Locate the cell with the specified text and output its [X, Y] center coordinate. 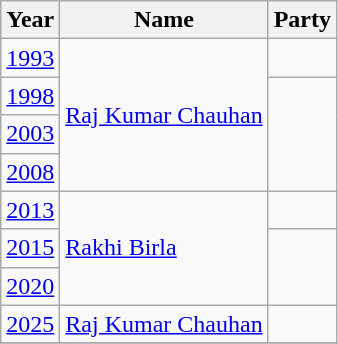
Name [164, 20]
2015 [30, 248]
2013 [30, 210]
1993 [30, 58]
Party [302, 20]
2025 [30, 324]
1998 [30, 96]
Year [30, 20]
Rakhi Birla [164, 248]
2020 [30, 286]
2008 [30, 172]
2003 [30, 134]
